From the cell containing the given text, extract its center point as [x, y] coordinate. 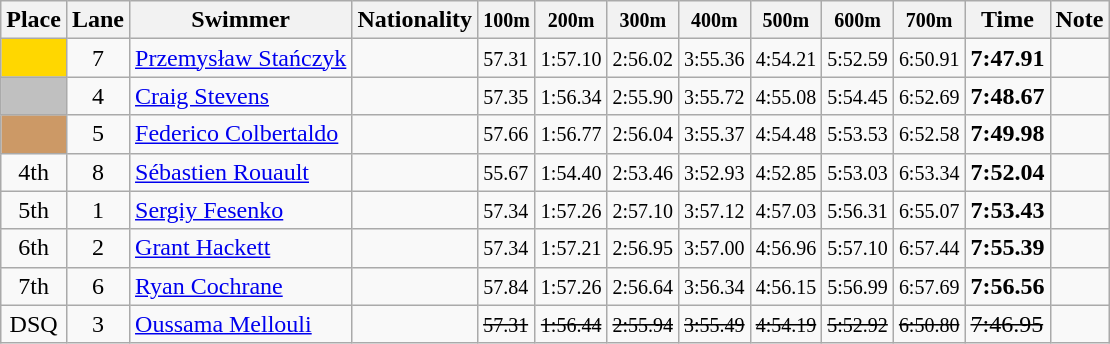
Nationality [415, 20]
7:55.39 [1008, 248]
4 [98, 96]
2 [98, 248]
1:57.10 [571, 58]
2:56.04 [643, 134]
1:56.77 [571, 134]
2:56.95 [643, 248]
4:54.19 [786, 324]
6:52.69 [929, 96]
Oussama Mellouli [241, 324]
7th [34, 286]
2:53.46 [643, 172]
6:55.07 [929, 210]
5:53.03 [858, 172]
3:55.37 [715, 134]
3 [98, 324]
Federico Colbertaldo [241, 134]
6:52.58 [929, 134]
500m [786, 20]
3:55.36 [715, 58]
7:46.95 [1008, 324]
3:57.00 [715, 248]
7:49.98 [1008, 134]
4:54.48 [786, 134]
600m [858, 20]
Place [34, 20]
Craig Stevens [241, 96]
4:56.15 [786, 286]
5:52.59 [858, 58]
5:56.31 [858, 210]
3:56.34 [715, 286]
Swimmer [241, 20]
2:57.10 [643, 210]
5th [34, 210]
2:55.90 [643, 96]
1:56.44 [571, 324]
Przemysław Stańczyk [241, 58]
4:57.03 [786, 210]
55.67 [507, 172]
4:52.85 [786, 172]
4:56.96 [786, 248]
6:57.44 [929, 248]
2:56.64 [643, 286]
5:52.92 [858, 324]
4:54.21 [786, 58]
4th [34, 172]
8 [98, 172]
200m [571, 20]
5:53.53 [858, 134]
6th [34, 248]
57.84 [507, 286]
1:57.21 [571, 248]
Note [1080, 20]
3:52.93 [715, 172]
Grant Hackett [241, 248]
57.35 [507, 96]
6:50.91 [929, 58]
4:55.08 [786, 96]
7:53.43 [1008, 210]
700m [929, 20]
2:56.02 [643, 58]
3:55.72 [715, 96]
400m [715, 20]
5:57.10 [858, 248]
300m [643, 20]
57.66 [507, 134]
5 [98, 134]
5:56.99 [858, 286]
3:57.12 [715, 210]
6:50.80 [929, 324]
Ryan Cochrane [241, 286]
DSQ [34, 324]
100m [507, 20]
6:53.34 [929, 172]
1:56.34 [571, 96]
Sergiy Fesenko [241, 210]
6:57.69 [929, 286]
7:52.04 [1008, 172]
Lane [98, 20]
7:47.91 [1008, 58]
1:54.40 [571, 172]
7:48.67 [1008, 96]
5:54.45 [858, 96]
3:55.49 [715, 324]
7:56.56 [1008, 286]
1 [98, 210]
6 [98, 286]
2:55.94 [643, 324]
Time [1008, 20]
7 [98, 58]
Sébastien Rouault [241, 172]
